Detect which cell encompasses the target text, then output its (X, Y) center coordinate. 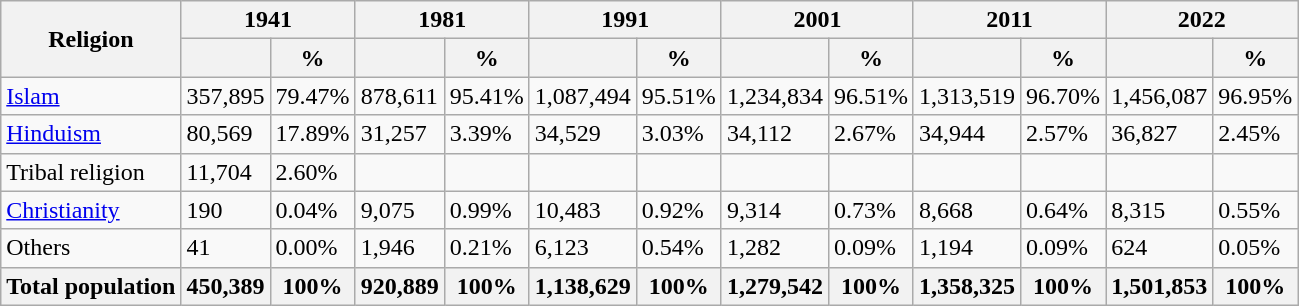
Christianity (91, 210)
1,501,853 (1160, 286)
95.51% (678, 96)
34,529 (582, 134)
79.47% (312, 96)
Total population (91, 286)
0.64% (1064, 210)
95.41% (486, 96)
1,282 (774, 248)
624 (1160, 248)
17.89% (312, 134)
1,194 (966, 248)
2022 (1202, 20)
96.95% (1256, 96)
1,087,494 (582, 96)
1,138,629 (582, 286)
0.92% (678, 210)
450,389 (226, 286)
1,946 (400, 248)
1981 (442, 20)
3.03% (678, 134)
190 (226, 210)
2011 (1009, 20)
1,358,325 (966, 286)
Tribal religion (91, 172)
Religion (91, 39)
2.45% (1256, 134)
1,234,834 (774, 96)
1,313,519 (966, 96)
8,315 (1160, 210)
0.73% (870, 210)
2.67% (870, 134)
0.55% (1256, 210)
0.99% (486, 210)
96.51% (870, 96)
96.70% (1064, 96)
2.60% (312, 172)
0.21% (486, 248)
1991 (625, 20)
0.04% (312, 210)
2.57% (1064, 134)
357,895 (226, 96)
11,704 (226, 172)
31,257 (400, 134)
0.00% (312, 248)
Hinduism (91, 134)
1,456,087 (1160, 96)
920,889 (400, 286)
1941 (268, 20)
1,279,542 (774, 286)
41 (226, 248)
0.05% (1256, 248)
9,075 (400, 210)
8,668 (966, 210)
2001 (817, 20)
36,827 (1160, 134)
6,123 (582, 248)
80,569 (226, 134)
Others (91, 248)
34,944 (966, 134)
34,112 (774, 134)
0.54% (678, 248)
9,314 (774, 210)
10,483 (582, 210)
3.39% (486, 134)
878,611 (400, 96)
Islam (91, 96)
